From the cell containing the given text, extract its center point as [X, Y] coordinate. 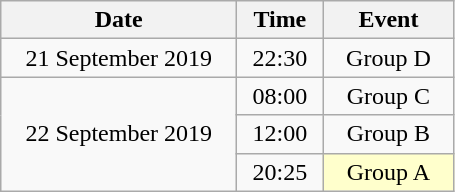
Event [388, 20]
12:00 [280, 134]
Group B [388, 134]
08:00 [280, 96]
Group D [388, 58]
22:30 [280, 58]
Group C [388, 96]
Date [119, 20]
21 September 2019 [119, 58]
20:25 [280, 172]
Time [280, 20]
22 September 2019 [119, 134]
Group A [388, 172]
